Locate the cell with the specified text and output its (x, y) center coordinate. 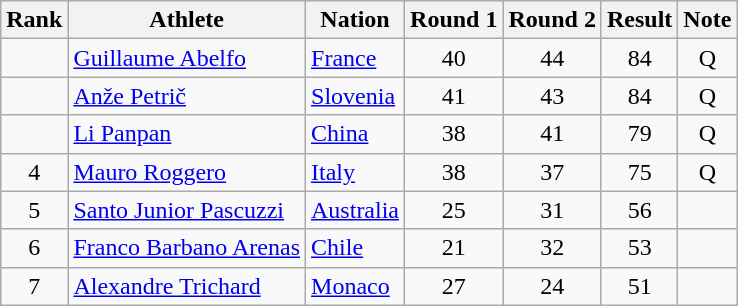
31 (552, 210)
75 (639, 172)
Australia (356, 210)
4 (34, 172)
Round 1 (454, 20)
56 (639, 210)
Nation (356, 20)
21 (454, 248)
51 (639, 286)
44 (552, 58)
Rank (34, 20)
Monaco (356, 286)
37 (552, 172)
32 (552, 248)
7 (34, 286)
25 (454, 210)
Italy (356, 172)
43 (552, 96)
China (356, 134)
Mauro Roggero (187, 172)
79 (639, 134)
Athlete (187, 20)
France (356, 58)
Chile (356, 248)
Note (708, 20)
Round 2 (552, 20)
6 (34, 248)
Santo Junior Pascuzzi (187, 210)
Result (639, 20)
53 (639, 248)
Guillaume Abelfo (187, 58)
Li Panpan (187, 134)
5 (34, 210)
Slovenia (356, 96)
Alexandre Trichard (187, 286)
27 (454, 286)
24 (552, 286)
Franco Barbano Arenas (187, 248)
40 (454, 58)
Anže Petrič (187, 96)
